Locate the cell with the specified text and output its [x, y] center coordinate. 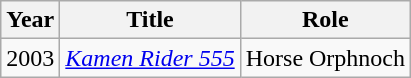
Role [325, 20]
Title [150, 20]
Horse Orphnoch [325, 58]
2003 [30, 58]
Kamen Rider 555 [150, 58]
Year [30, 20]
